For the text-containing cell, return its midpoint in (x, y) coordinate format. 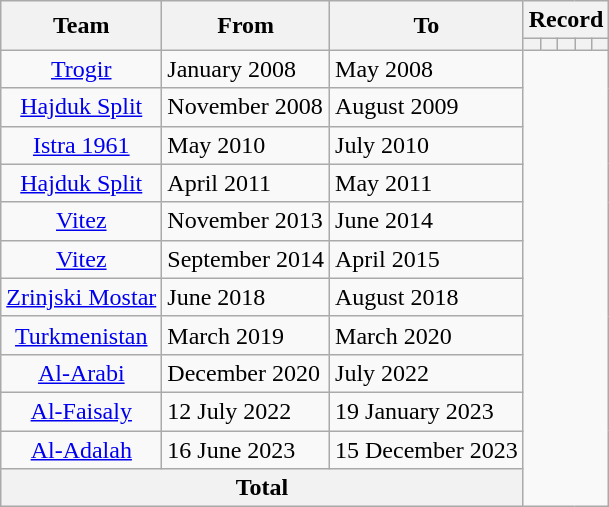
July 2010 (427, 145)
June 2018 (246, 297)
July 2022 (427, 373)
May 2011 (427, 183)
Al-Adalah (82, 449)
November 2013 (246, 221)
November 2008 (246, 107)
From (246, 26)
March 2020 (427, 335)
Zrinjski Mostar (82, 297)
March 2019 (246, 335)
June 2014 (427, 221)
May 2010 (246, 145)
September 2014 (246, 259)
April 2015 (427, 259)
Trogir (82, 69)
Al-Faisaly (82, 411)
December 2020 (246, 373)
12 July 2022 (246, 411)
Turkmenistan (82, 335)
Record (566, 20)
15 December 2023 (427, 449)
19 January 2023 (427, 411)
16 June 2023 (246, 449)
January 2008 (246, 69)
Total (262, 488)
Al-Arabi (82, 373)
To (427, 26)
May 2008 (427, 69)
August 2009 (427, 107)
August 2018 (427, 297)
Team (82, 26)
Istra 1961 (82, 145)
April 2011 (246, 183)
